Identify which cell holds the provided text, then report its (x, y) central coordinate. 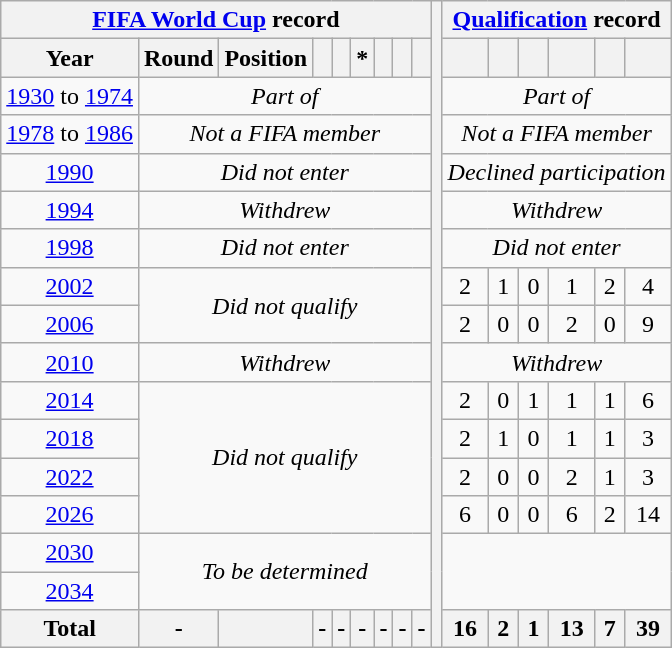
1930 to 1974 (70, 96)
2014 (70, 400)
Round (178, 58)
1990 (70, 172)
1998 (70, 248)
Total (70, 629)
Position (266, 58)
4 (648, 286)
2018 (70, 438)
2034 (70, 591)
2026 (70, 515)
7 (610, 629)
* (362, 58)
FIFA World Cup record (216, 20)
14 (648, 515)
Declined participation (556, 172)
1994 (70, 210)
1978 to 1986 (70, 134)
Year (70, 58)
To be determined (284, 572)
Qualification record (556, 20)
13 (572, 629)
39 (648, 629)
2030 (70, 553)
2006 (70, 324)
16 (465, 629)
9 (648, 324)
2002 (70, 286)
2010 (70, 362)
2022 (70, 477)
